Return the (x, y) coordinate for the center point of the cell that contains the specified text.  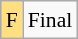
Final (50, 20)
F (12, 20)
